Output the (X, Y) coordinate of the center of the cell containing the given text.  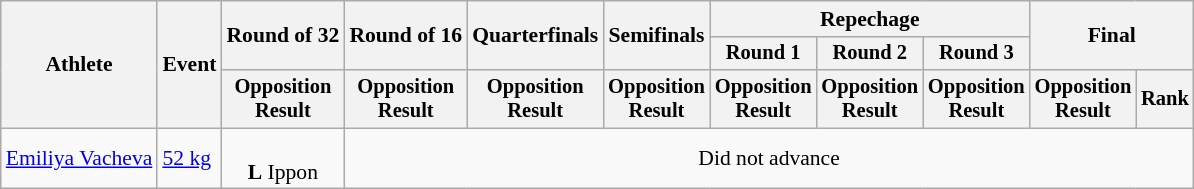
Emiliya Vacheva (80, 158)
Event (189, 64)
Round of 16 (406, 36)
Quarterfinals (535, 36)
Round 1 (764, 54)
Round 3 (976, 54)
L Ippon (282, 158)
Semifinals (656, 36)
Round of 32 (282, 36)
52 kg (189, 158)
Did not advance (768, 158)
Rank (1165, 99)
Athlete (80, 64)
Round 2 (870, 54)
Final (1112, 36)
Repechage (870, 19)
